Determine the (x, y) coordinate at the center of the cell enclosing the given text.  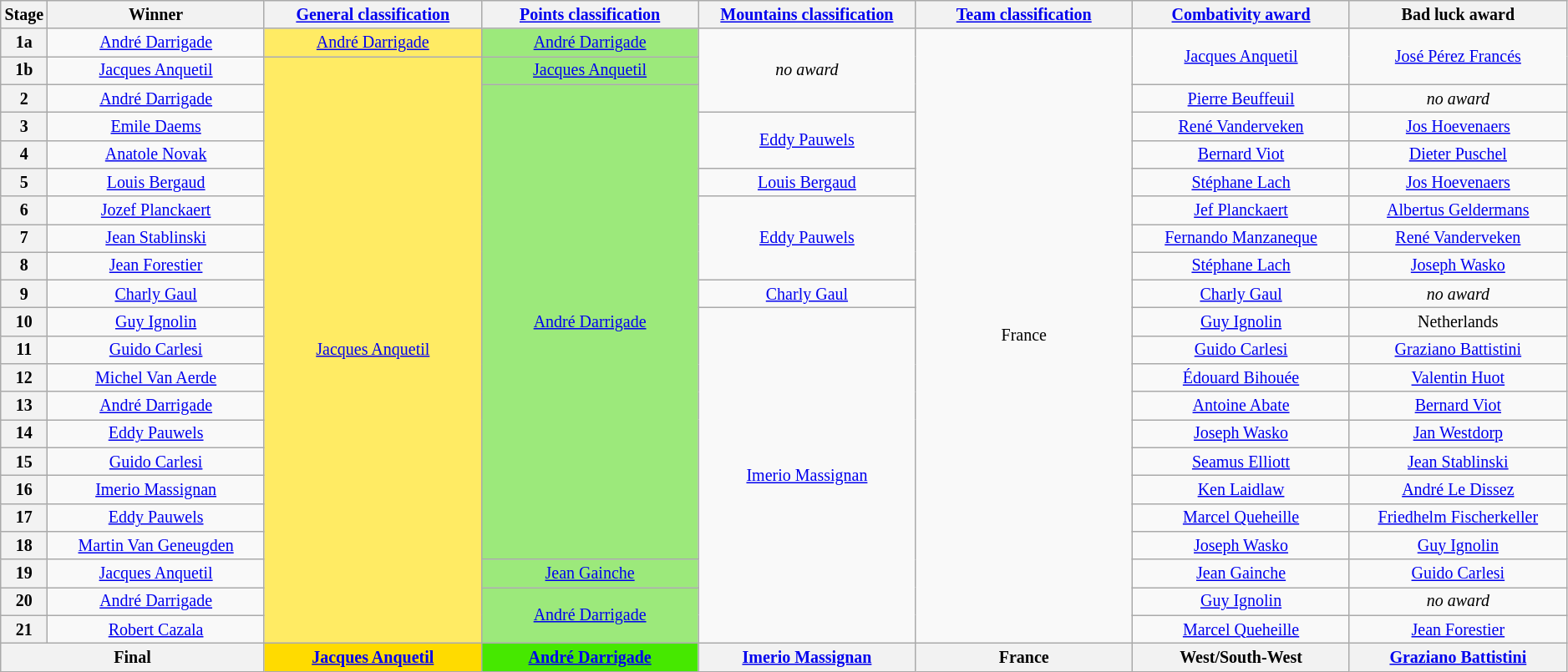
20 (24, 601)
7 (24, 239)
Antoine Abate (1241, 406)
Pierre Beuffeuil (1241, 99)
16 (24, 489)
André Le Dissez (1458, 489)
Robert Cazala (155, 629)
1a (24, 43)
3 (24, 127)
21 (24, 629)
Jozef Planckaert (155, 210)
2 (24, 99)
Ken Laidlaw (1241, 489)
Jan Westdorp (1458, 434)
9 (24, 294)
Friedhelm Fischerkeller (1458, 518)
Seamus Elliott (1241, 462)
Édouard Bihouée (1241, 377)
4 (24, 154)
Albertus Geldermans (1458, 210)
Winner (155, 15)
Jef Planckaert (1241, 210)
12 (24, 377)
Emile Daems (155, 127)
11 (24, 351)
Bad luck award (1458, 15)
Valentin Huot (1458, 377)
13 (24, 406)
Netherlands (1458, 322)
5 (24, 182)
19 (24, 573)
Dieter Puschel (1458, 154)
General classification (373, 15)
José Pérez Francés (1458, 57)
14 (24, 434)
1b (24, 70)
Fernando Manzaneque (1241, 239)
Team classification (1024, 15)
17 (24, 518)
Mountains classification (807, 15)
15 (24, 462)
6 (24, 210)
10 (24, 322)
18 (24, 546)
Combativity award (1241, 15)
Final (133, 658)
Martin Van Geneugden (155, 546)
West/South-West (1241, 658)
Stage (24, 15)
Anatole Novak (155, 154)
Points classification (590, 15)
8 (24, 265)
Michel Van Aerde (155, 377)
